From the cell containing the given text, extract its center point as (X, Y) coordinate. 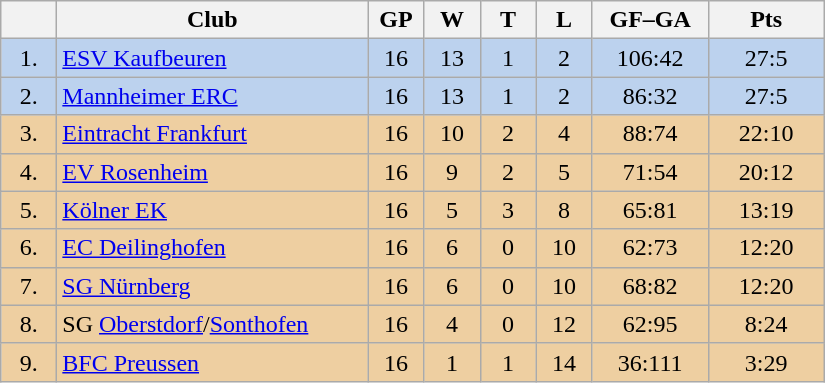
EC Deilinghofen (212, 248)
3. (29, 134)
71:54 (650, 172)
3:29 (766, 362)
3 (508, 210)
2. (29, 96)
62:95 (650, 324)
Club (212, 20)
22:10 (766, 134)
9. (29, 362)
8 (564, 210)
T (508, 20)
4. (29, 172)
L (564, 20)
14 (564, 362)
9 (452, 172)
EV Rosenheim (212, 172)
1. (29, 58)
GP (396, 20)
Pts (766, 20)
13:19 (766, 210)
ESV Kaufbeuren (212, 58)
12 (564, 324)
W (452, 20)
SG Nürnberg (212, 286)
GF–GA (650, 20)
Eintracht Frankfurt (212, 134)
65:81 (650, 210)
106:42 (650, 58)
Mannheimer ERC (212, 96)
68:82 (650, 286)
62:73 (650, 248)
5. (29, 210)
7. (29, 286)
BFC Preussen (212, 362)
88:74 (650, 134)
6. (29, 248)
8. (29, 324)
8:24 (766, 324)
86:32 (650, 96)
36:111 (650, 362)
20:12 (766, 172)
Kölner EK (212, 210)
SG Oberstdorf/Sonthofen (212, 324)
